For the text-containing cell, return its midpoint in (x, y) coordinate format. 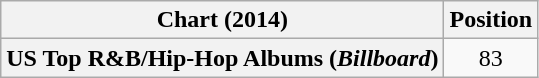
Position (491, 20)
US Top R&B/Hip-Hop Albums (Billboard) (222, 58)
83 (491, 58)
Chart (2014) (222, 20)
